Locate the cell with the specified text and output its (X, Y) center coordinate. 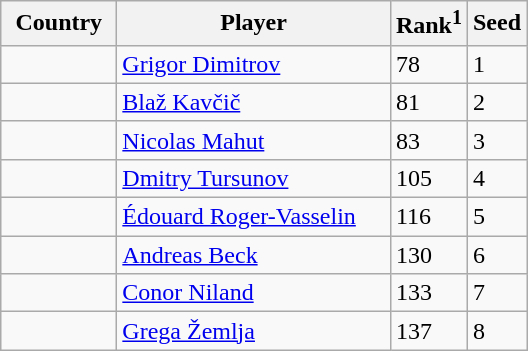
81 (428, 102)
Conor Niland (254, 293)
7 (496, 293)
1 (496, 64)
Dmitry Tursunov (254, 178)
6 (496, 255)
5 (496, 217)
Player (254, 24)
83 (428, 140)
Édouard Roger-Vasselin (254, 217)
130 (428, 255)
2 (496, 102)
137 (428, 331)
116 (428, 217)
Seed (496, 24)
Blaž Kavčič (254, 102)
Andreas Beck (254, 255)
78 (428, 64)
3 (496, 140)
Grigor Dimitrov (254, 64)
Grega Žemlja (254, 331)
Country (59, 24)
Nicolas Mahut (254, 140)
133 (428, 293)
105 (428, 178)
Rank1 (428, 24)
8 (496, 331)
4 (496, 178)
